Identify which cell holds the provided text, then report its [x, y] central coordinate. 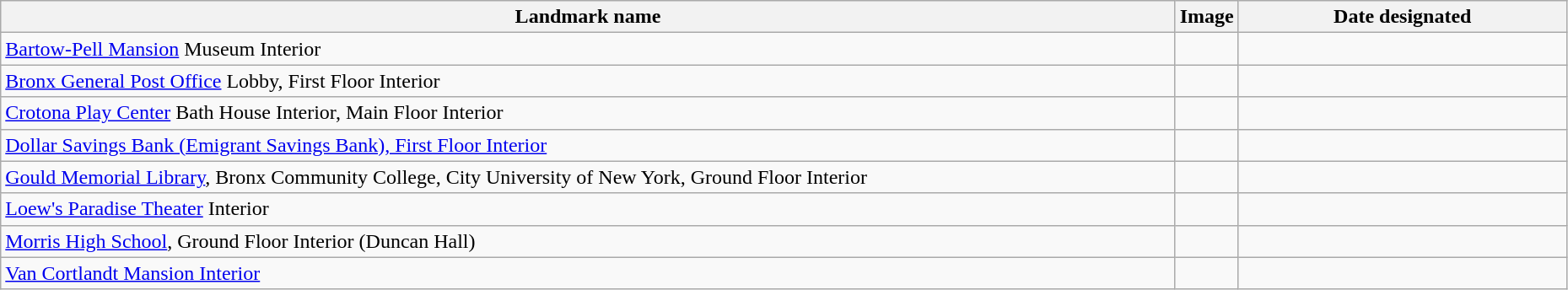
Date designated [1402, 17]
Image [1206, 17]
Morris High School, Ground Floor Interior (Duncan Hall) [588, 241]
Bronx General Post Office Lobby, First Floor Interior [588, 81]
Dollar Savings Bank (Emigrant Savings Bank), First Floor Interior [588, 145]
Crotona Play Center Bath House Interior, Main Floor Interior [588, 113]
Landmark name [588, 17]
Bartow-Pell Mansion Museum Interior [588, 49]
Loew's Paradise Theater Interior [588, 209]
Gould Memorial Library, Bronx Community College, City University of New York, Ground Floor Interior [588, 177]
Van Cortlandt Mansion Interior [588, 273]
